Determine the [X, Y] coordinate at the center of the cell enclosing the given text.  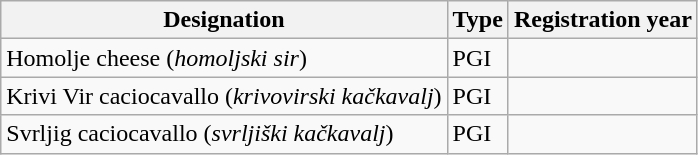
Svrljig caciocavallo (svrljiški kačkavalj) [224, 134]
Registration year [602, 20]
Designation [224, 20]
Krivi Vir caciocavallo (krivovirski kačkavalj) [224, 96]
Homolje cheese (homoljski sir) [224, 58]
Type [478, 20]
